Search for the cell housing the specified text and yield its [x, y] center coordinate. 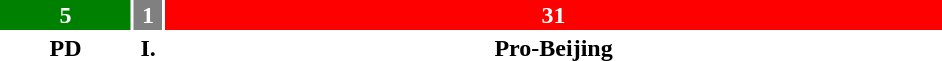
1 [148, 15]
31 [554, 15]
5 [66, 15]
